Capture the cell that displays the provided text and extract its (x, y) central coordinate. 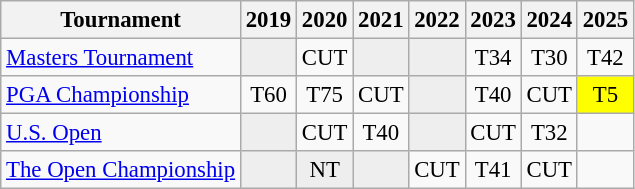
T5 (605, 95)
T42 (605, 58)
T75 (325, 95)
PGA Championship (121, 95)
2019 (268, 20)
2023 (493, 20)
The Open Championship (121, 170)
2022 (437, 20)
U.S. Open (121, 133)
Masters Tournament (121, 58)
T34 (493, 58)
T60 (268, 95)
T32 (549, 133)
2024 (549, 20)
2020 (325, 20)
NT (325, 170)
T30 (549, 58)
T41 (493, 170)
Tournament (121, 20)
2025 (605, 20)
2021 (381, 20)
